Output the (X, Y) coordinate of the center of the cell containing the given text.  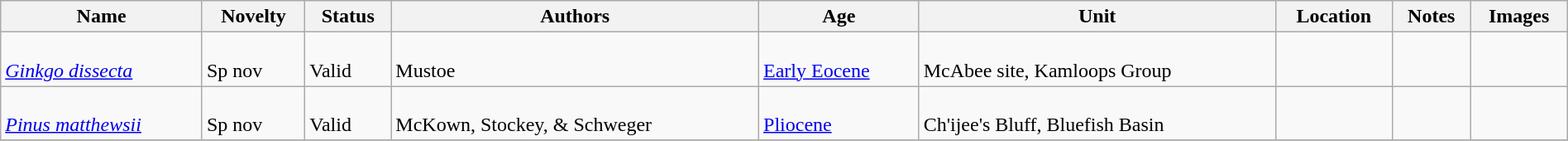
Pinus matthewsii (102, 113)
McKown, Stockey, & Schweger (576, 113)
Age (839, 17)
McAbee site, Kamloops Group (1097, 60)
Ginkgo dissecta (102, 60)
Mustoe (576, 60)
Authors (576, 17)
Location (1333, 17)
Status (348, 17)
Ch'ijee's Bluff, Bluefish Basin (1097, 113)
Name (102, 17)
Images (1518, 17)
Pliocene (839, 113)
Novelty (253, 17)
Notes (1431, 17)
Early Eocene (839, 60)
Unit (1097, 17)
